Scan for the cell matching the given text and deliver its (X, Y) coordinate at center. 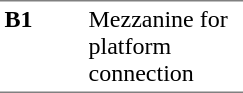
B1 (42, 46)
Mezzanine for platform connection (164, 46)
